Return [X, Y] of the center of cell containing provided text 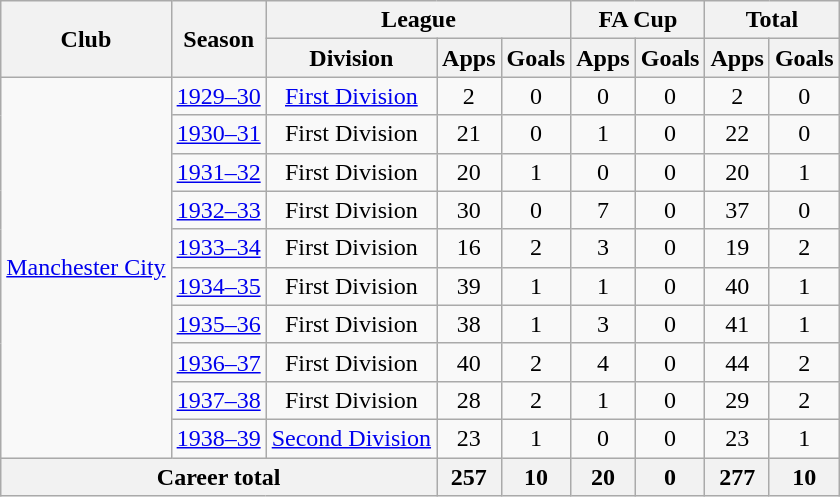
41 [737, 324]
7 [603, 210]
Club [86, 39]
22 [737, 134]
Total [772, 20]
257 [469, 477]
30 [469, 210]
28 [469, 400]
37 [737, 210]
39 [469, 286]
16 [469, 248]
21 [469, 134]
1934–35 [218, 286]
Career total [219, 477]
277 [737, 477]
1936–37 [218, 362]
League [418, 20]
1935–36 [218, 324]
1930–31 [218, 134]
Season [218, 39]
1938–39 [218, 438]
44 [737, 362]
1933–34 [218, 248]
38 [469, 324]
1932–33 [218, 210]
4 [603, 362]
1931–32 [218, 172]
29 [737, 400]
Manchester City [86, 268]
1937–38 [218, 400]
Second Division [351, 438]
Division [351, 58]
1929–30 [218, 96]
19 [737, 248]
FA Cup [638, 20]
